Locate the cell with the specified text and output its [X, Y] center coordinate. 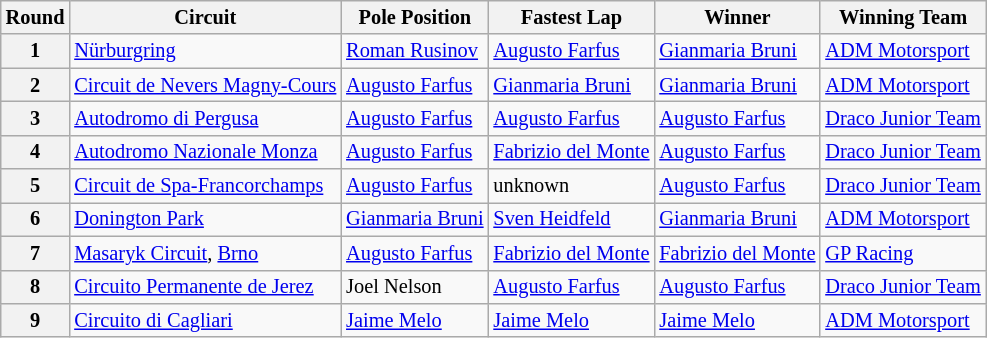
Winning Team [902, 17]
Circuit de Nevers Magny-Cours [205, 85]
Circuito di Cagliari [205, 320]
Nürburgring [205, 51]
3 [36, 118]
Round [36, 17]
Circuito Permanente de Jerez [205, 287]
4 [36, 152]
Donington Park [205, 219]
9 [36, 320]
Pole Position [414, 17]
GP Racing [902, 253]
Fastest Lap [571, 17]
Circuit de Spa-Francorchamps [205, 186]
1 [36, 51]
2 [36, 85]
unknown [571, 186]
Masaryk Circuit, Brno [205, 253]
Roman Rusinov [414, 51]
Winner [737, 17]
Autodromo di Pergusa [205, 118]
Sven Heidfeld [571, 219]
7 [36, 253]
5 [36, 186]
6 [36, 219]
Circuit [205, 17]
Joel Nelson [414, 287]
8 [36, 287]
Autodromo Nazionale Monza [205, 152]
